Determine the [x, y] coordinate at the center of the cell enclosing the given text.  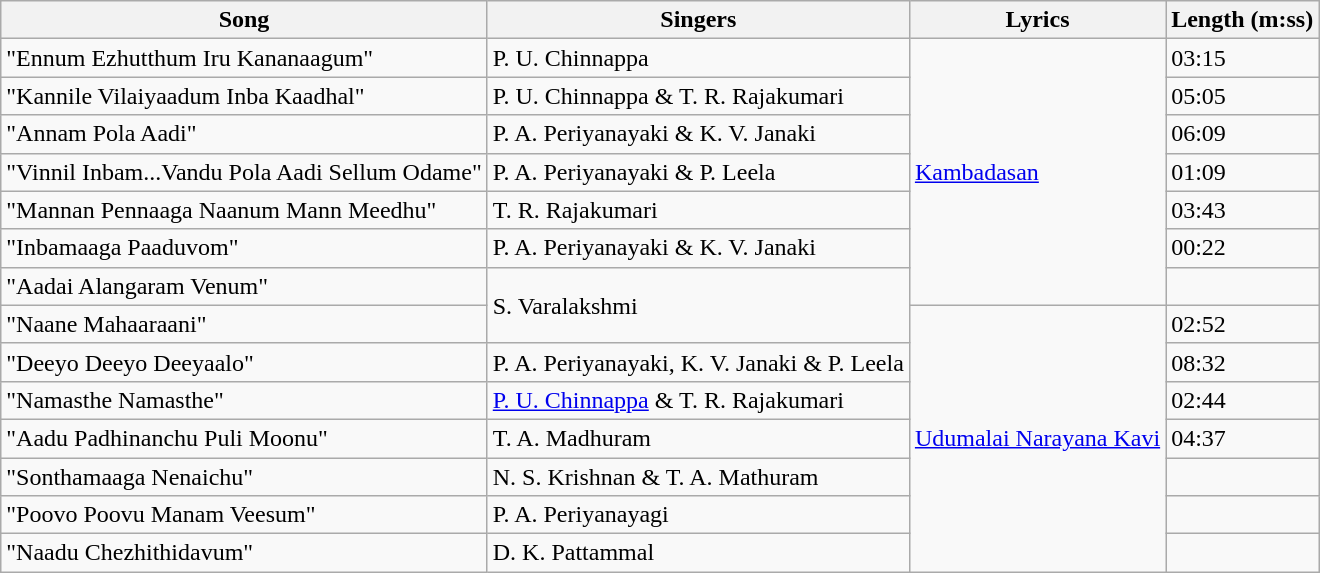
"Annam Pola Aadi" [244, 134]
01:09 [1242, 172]
00:22 [1242, 248]
S. Varalakshmi [698, 305]
03:15 [1242, 58]
06:09 [1242, 134]
P. A. Periyanayaki, K. V. Janaki & P. Leela [698, 362]
Udumalai Narayana Kavi [1037, 438]
"Kannile Vilaiyaadum Inba Kaadhal" [244, 96]
"Mannan Pennaaga Naanum Mann Meedhu" [244, 210]
Singers [698, 20]
05:05 [1242, 96]
P. A. Periyanayaki & P. Leela [698, 172]
"Poovo Poovu Manam Veesum" [244, 515]
Lyrics [1037, 20]
"Naane Mahaaraani" [244, 324]
Song [244, 20]
P. U. Chinnappa [698, 58]
D. K. Pattammal [698, 553]
"Namasthe Namasthe" [244, 400]
P. A. Periyanayagi [698, 515]
"Inbamaaga Paaduvom" [244, 248]
02:52 [1242, 324]
"Deeyo Deeyo Deeyaalo" [244, 362]
04:37 [1242, 438]
N. S. Krishnan & T. A. Mathuram [698, 477]
T. A. Madhuram [698, 438]
"Ennum Ezhutthum Iru Kananaagum" [244, 58]
"Naadu Chezhithidavum" [244, 553]
"Vinnil Inbam...Vandu Pola Aadi Sellum Odame" [244, 172]
"Sonthamaaga Nenaichu" [244, 477]
08:32 [1242, 362]
"Aadai Alangaram Venum" [244, 286]
03:43 [1242, 210]
Length (m:ss) [1242, 20]
T. R. Rajakumari [698, 210]
"Aadu Padhinanchu Puli Moonu" [244, 438]
02:44 [1242, 400]
Kambadasan [1037, 172]
